Return [X, Y] of the center of cell containing provided text 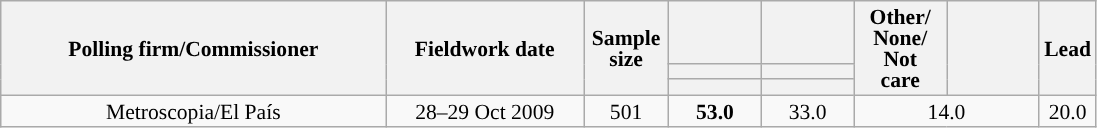
Lead [1068, 48]
53.0 [716, 110]
Other/None/Notcare [900, 48]
501 [626, 110]
28–29 Oct 2009 [485, 110]
Fieldwork date [485, 48]
33.0 [808, 110]
14.0 [946, 110]
Polling firm/Commissioner [194, 48]
Sample size [626, 48]
Metroscopia/El País [194, 110]
20.0 [1068, 110]
